Find where the given text appears and provide that cell's center as [X, Y] coordinate. 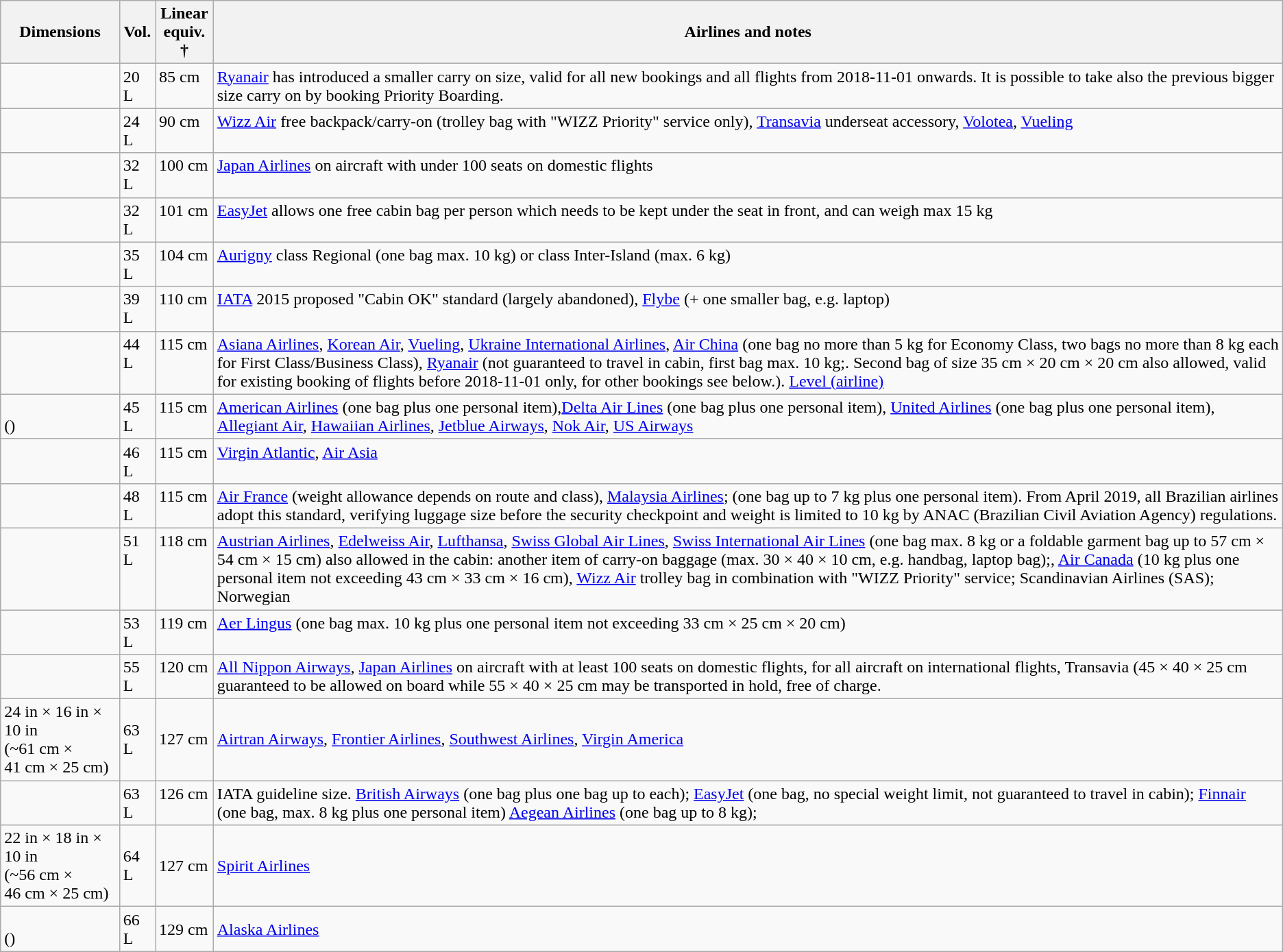
118 cm [185, 569]
120 cm [185, 677]
Aurigny class Regional (one bag max. 10 kg) or class Inter-Island (max. 6 kg) [748, 265]
Wizz Air free backpack/carry-on (trolley bag with "WIZZ Priority" service only), Transavia underseat accessory, Volotea, Vueling [748, 130]
EasyJet allows one free cabin bag per person which needs to be kept under the seat in front, and can weigh max 15 kg [748, 219]
Airlines and notes [748, 32]
Linearequiv. † [185, 32]
129 cm [185, 929]
66 L [137, 929]
24 L [137, 130]
35 L [137, 265]
101 cm [185, 219]
51 L [137, 569]
119 cm [185, 632]
126 cm [185, 803]
44 L [137, 363]
55 L [137, 677]
Aer Lingus (one bag max. 10 kg plus one personal item not exceeding 33 cm × 25 cm × 20 cm) [748, 632]
46 L [137, 461]
Vol. [137, 32]
48 L [137, 506]
Virgin Atlantic, Air Asia [748, 461]
110 cm [185, 308]
39 L [137, 308]
Japan Airlines on aircraft with under 100 seats on domestic flights [748, 175]
53 L [137, 632]
20 L [137, 86]
24 in × 16 in × 10 in(~61 cm × 41 cm × 25 cm) [60, 740]
104 cm [185, 265]
IATA 2015 proposed "Cabin OK" standard (largely abandoned), Flybe (+ one smaller bag, e.g. laptop) [748, 308]
45 L [137, 417]
22 in × 18 in × 10 in(~56 cm × 46 cm × 25 cm) [60, 866]
90 cm [185, 130]
Spirit Airlines [748, 866]
Airtran Airways, Frontier Airlines, Southwest Airlines, Virgin America [748, 740]
100 cm [185, 175]
64 L [137, 866]
Dimensions [60, 32]
85 cm [185, 86]
Alaska Airlines [748, 929]
